Determine the (x, y) coordinate at the center of the cell enclosing the given text.  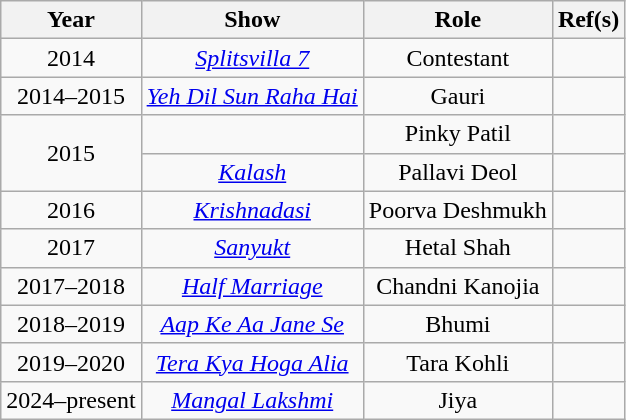
Gauri (458, 96)
Mangal Lakshmi (252, 400)
2024–present (71, 400)
Pinky Patil (458, 134)
Splitsvilla 7 (252, 58)
Jiya (458, 400)
Show (252, 20)
2015 (71, 153)
2019–2020 (71, 362)
Half Marriage (252, 286)
Year (71, 20)
Role (458, 20)
Chandni Kanojia (458, 286)
Kalash (252, 172)
Sanyukt (252, 248)
Bhumi (458, 324)
2016 (71, 210)
2017–2018 (71, 286)
Krishnadasi (252, 210)
Tera Kya Hoga Alia (252, 362)
Yeh Dil Sun Raha Hai (252, 96)
Aap Ke Aa Jane Se (252, 324)
2017 (71, 248)
Poorva Deshmukh (458, 210)
Hetal Shah (458, 248)
2014–2015 (71, 96)
Pallavi Deol (458, 172)
Ref(s) (588, 20)
Contestant (458, 58)
Tara Kohli (458, 362)
2018–2019 (71, 324)
2014 (71, 58)
